Scan for the cell matching the given text and deliver its [X, Y] coordinate at center. 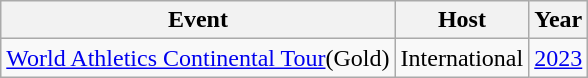
Year [558, 20]
Host [462, 20]
2023 [558, 58]
Event [198, 20]
International [462, 58]
World Athletics Continental Tour(Gold) [198, 58]
